Output the (x, y) coordinate of the center of the cell containing the given text.  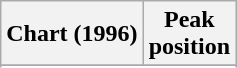
Peak position (189, 34)
Chart (1996) (72, 34)
